Provide the (x, y) coordinate of the cell's center where the given text is located.  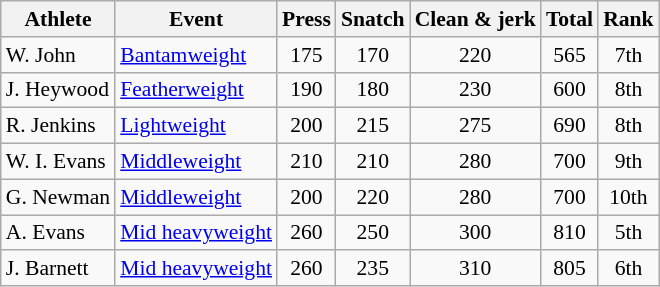
Bantamweight (196, 55)
565 (570, 55)
230 (476, 90)
7th (628, 55)
275 (476, 126)
W. John (58, 55)
250 (373, 233)
10th (628, 197)
G. Newman (58, 197)
J. Barnett (58, 269)
600 (570, 90)
300 (476, 233)
5th (628, 233)
310 (476, 269)
810 (570, 233)
Athlete (58, 19)
Featherweight (196, 90)
175 (306, 55)
Event (196, 19)
6th (628, 269)
170 (373, 55)
A. Evans (58, 233)
Clean & jerk (476, 19)
Lightweight (196, 126)
Rank (628, 19)
W. I. Evans (58, 162)
9th (628, 162)
Total (570, 19)
Snatch (373, 19)
R. Jenkins (58, 126)
805 (570, 269)
215 (373, 126)
180 (373, 90)
690 (570, 126)
Press (306, 19)
235 (373, 269)
190 (306, 90)
J. Heywood (58, 90)
